Extract the [x, y] coordinate from the center of the cell holding the provided text.  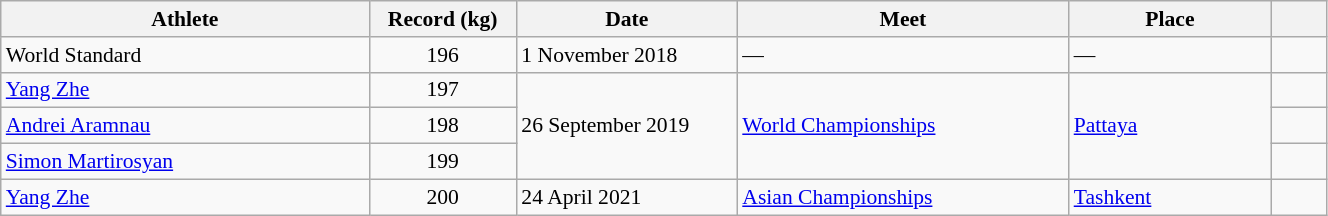
24 April 2021 [626, 197]
Andrei Aramnau [185, 126]
Record (kg) [442, 19]
196 [442, 55]
Date [626, 19]
199 [442, 162]
200 [442, 197]
Tashkent [1170, 197]
Athlete [185, 19]
Asian Championships [902, 197]
Meet [902, 19]
World Standard [185, 55]
26 September 2019 [626, 126]
Place [1170, 19]
World Championships [902, 126]
197 [442, 90]
198 [442, 126]
Pattaya [1170, 126]
Simon Martirosyan [185, 162]
1 November 2018 [626, 55]
